Identify which cell holds the provided text, then report its [x, y] central coordinate. 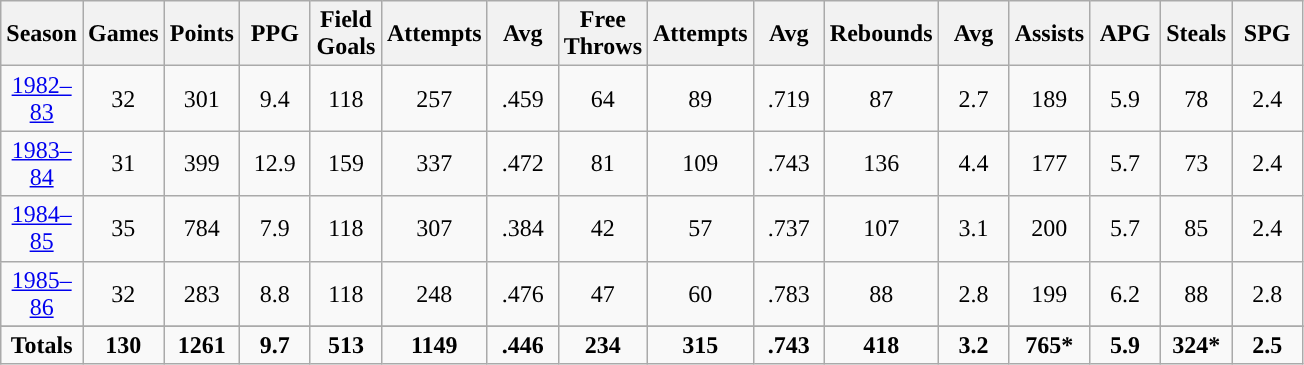
Rebounds [881, 34]
60 [701, 294]
1984–85 [42, 228]
1985–86 [42, 294]
89 [701, 98]
234 [602, 345]
PPG [274, 34]
.472 [522, 164]
109 [701, 164]
399 [202, 164]
APG [1126, 34]
3.2 [974, 345]
177 [1049, 164]
513 [346, 345]
81 [602, 164]
.459 [522, 98]
189 [1049, 98]
159 [346, 164]
1149 [434, 345]
85 [1196, 228]
47 [602, 294]
1261 [202, 345]
200 [1049, 228]
87 [881, 98]
6.2 [1126, 294]
78 [1196, 98]
.384 [522, 228]
42 [602, 228]
12.9 [274, 164]
765* [1049, 345]
Free Throws [602, 34]
130 [123, 345]
8.8 [274, 294]
.476 [522, 294]
199 [1049, 294]
Totals [42, 345]
418 [881, 345]
.719 [788, 98]
3.1 [974, 228]
73 [1196, 164]
.783 [788, 294]
.737 [788, 228]
1983–84 [42, 164]
257 [434, 98]
Games [123, 34]
SPG [1268, 34]
337 [434, 164]
35 [123, 228]
57 [701, 228]
Season [42, 34]
9.7 [274, 345]
301 [202, 98]
136 [881, 164]
307 [434, 228]
283 [202, 294]
7.9 [274, 228]
248 [434, 294]
64 [602, 98]
Field Goals [346, 34]
Points [202, 34]
.446 [522, 345]
107 [881, 228]
9.4 [274, 98]
4.4 [974, 164]
2.5 [1268, 345]
324* [1196, 345]
2.7 [974, 98]
315 [701, 345]
31 [123, 164]
Assists [1049, 34]
784 [202, 228]
Steals [1196, 34]
1982–83 [42, 98]
